Extract the (X, Y) coordinate from the center of the cell holding the provided text.  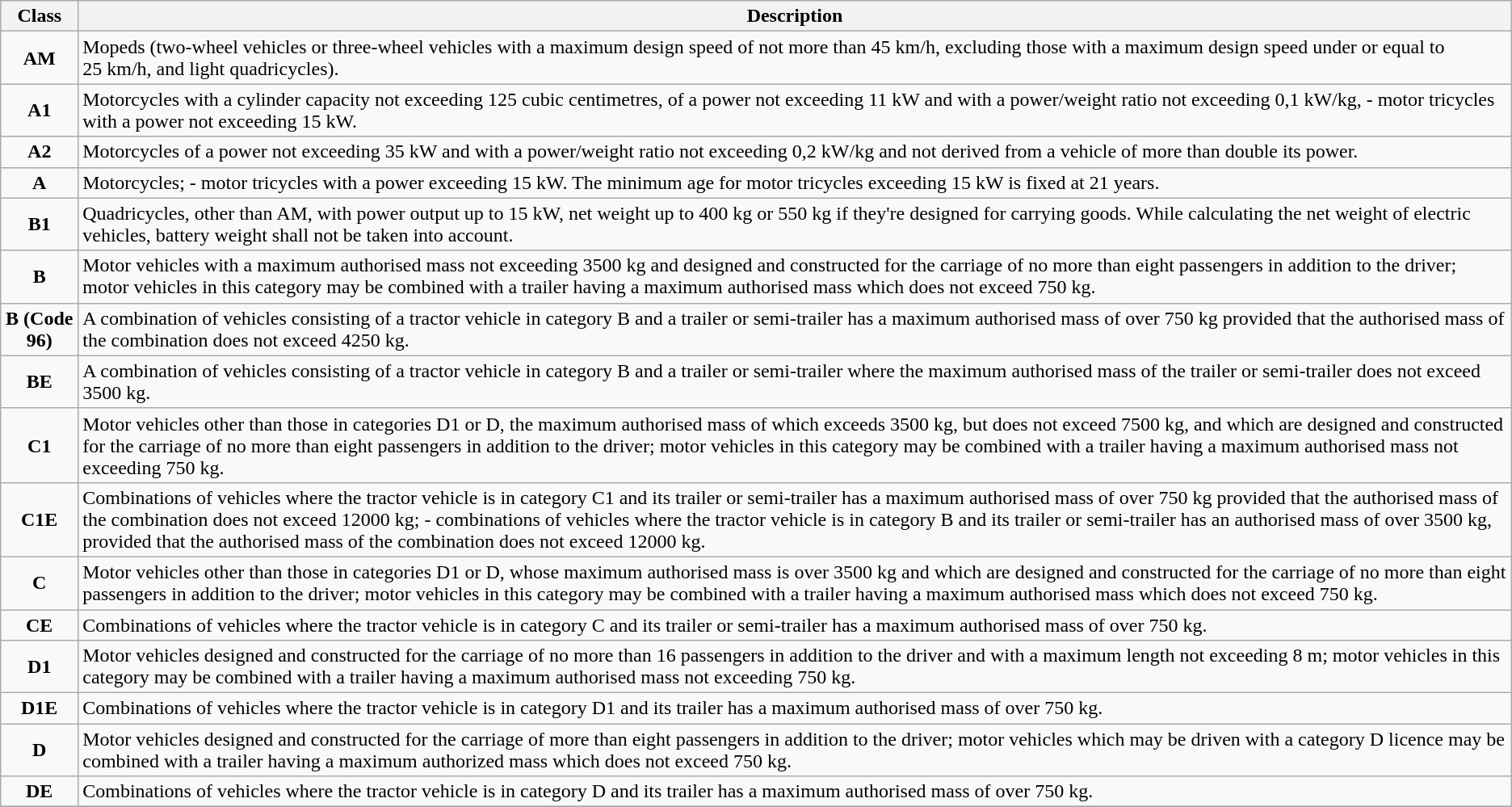
A1 (40, 110)
Class (40, 16)
B (Code 96) (40, 330)
Description (795, 16)
DE (40, 792)
Combinations of vehicles where the tractor vehicle is in category C and its trailer or semi-trailer has a maximum authorised mass of over 750 kg. (795, 624)
D1E (40, 708)
B1 (40, 225)
A (40, 183)
D (40, 750)
BE (40, 381)
C1 (40, 445)
Combinations of vehicles where the tractor vehicle is in category D and its trailer has a maximum authorised mass of over 750 kg. (795, 792)
D1 (40, 667)
AM (40, 58)
Combinations of vehicles where the tractor vehicle is in category D1 and its trailer has a maximum authorised mass of over 750 kg. (795, 708)
C1E (40, 519)
Motorcycles; - motor tricycles with a power exceeding 15 kW. The minimum age for motor tricycles exceeding 15 kW is fixed at 21 years. (795, 183)
CE (40, 624)
A2 (40, 152)
B (40, 276)
C (40, 583)
